Pinpoint the cell where the given text exists, returning its [X, Y] midpoint coordinate. 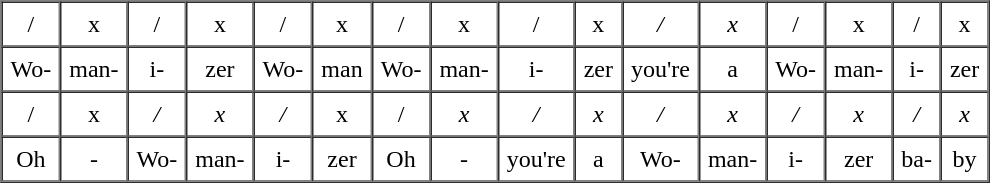
man [342, 68]
ba- [916, 158]
by [964, 158]
